Extract the (X, Y) coordinate from the center of the cell holding the provided text.  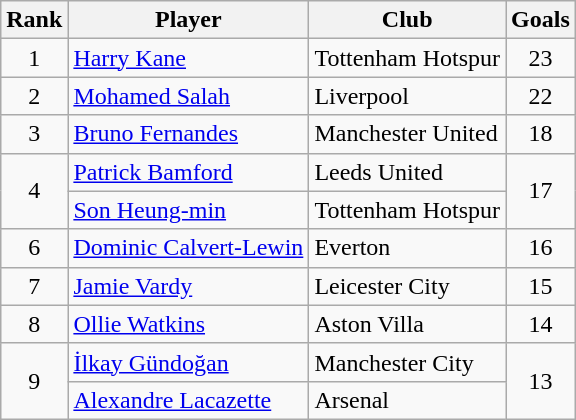
22 (541, 96)
23 (541, 58)
13 (541, 381)
Leicester City (408, 286)
Aston Villa (408, 324)
7 (34, 286)
9 (34, 381)
17 (541, 191)
Goals (541, 20)
2 (34, 96)
Liverpool (408, 96)
Ollie Watkins (188, 324)
6 (34, 248)
15 (541, 286)
8 (34, 324)
18 (541, 134)
Son Heung-min (188, 210)
Leeds United (408, 172)
Player (188, 20)
Harry Kane (188, 58)
Manchester United (408, 134)
Rank (34, 20)
4 (34, 191)
Everton (408, 248)
Arsenal (408, 400)
Dominic Calvert-Lewin (188, 248)
Jamie Vardy (188, 286)
Mohamed Salah (188, 96)
3 (34, 134)
İlkay Gündoğan (188, 362)
16 (541, 248)
Bruno Fernandes (188, 134)
Patrick Bamford (188, 172)
1 (34, 58)
Alexandre Lacazette (188, 400)
Club (408, 20)
Manchester City (408, 362)
14 (541, 324)
